For the text-containing cell, return its midpoint in (X, Y) coordinate format. 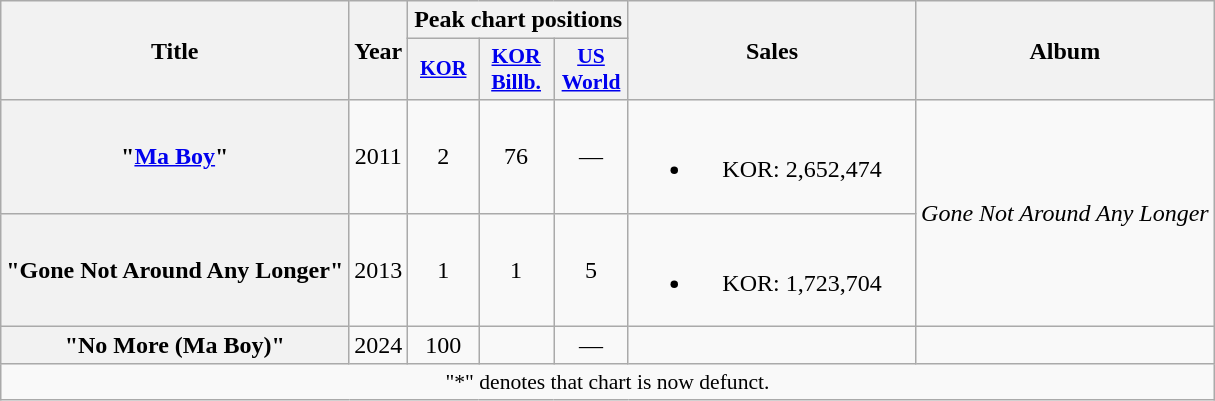
KOR: 1,723,704 (772, 270)
76 (516, 156)
Gone Not Around Any Longer (1066, 213)
2011 (378, 156)
KOR Billb. (516, 70)
2013 (378, 270)
5 (592, 270)
Album (1066, 50)
"Gone Not Around Any Longer" (175, 270)
2024 (378, 345)
KOR: 2,652,474 (772, 156)
Title (175, 50)
"No More (Ma Boy)" (175, 345)
"*" denotes that chart is now defunct. (608, 382)
Peak chart positions (518, 20)
USWorld (592, 70)
Sales (772, 50)
"Ma Boy" (175, 156)
100 (444, 345)
Year (378, 50)
2 (444, 156)
KOR (444, 70)
